Capture the cell that displays the provided text and extract its (X, Y) central coordinate. 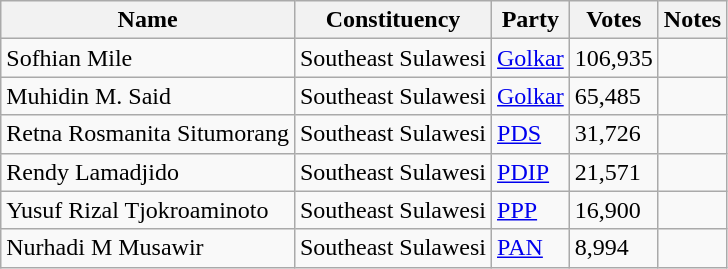
65,485 (614, 96)
Notes (692, 20)
Retna Rosmanita Situmorang (148, 134)
PDS (531, 134)
PAN (531, 248)
PDIP (531, 172)
Votes (614, 20)
8,994 (614, 248)
Rendy Lamadjido (148, 172)
Name (148, 20)
Nurhadi M Musawir (148, 248)
21,571 (614, 172)
31,726 (614, 134)
Constituency (392, 20)
Party (531, 20)
PPP (531, 210)
16,900 (614, 210)
Muhidin M. Said (148, 96)
Sofhian Mile (148, 58)
106,935 (614, 58)
Yusuf Rizal Tjokroaminoto (148, 210)
